Return the [X, Y] coordinate for the center point of the cell that contains the specified text.  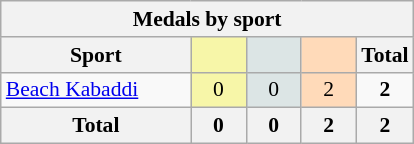
Beach Kabaddi [96, 90]
Medals by sport [208, 19]
Sport [96, 55]
